From the cell containing the given text, extract its center point as [X, Y] coordinate. 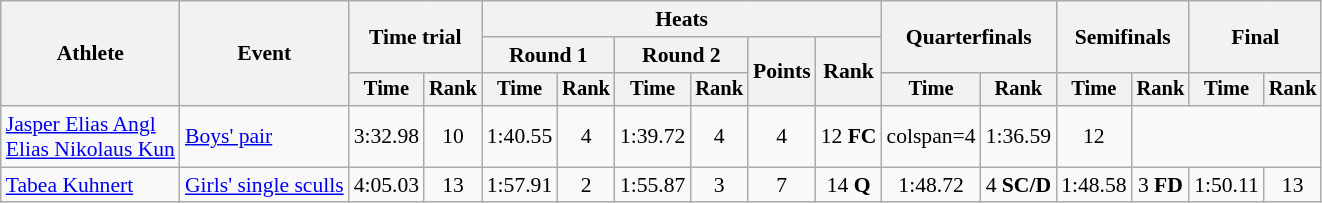
Time trial [416, 36]
Quarterfinals [970, 36]
Tabea Kuhnert [90, 185]
1:55.87 [652, 185]
7 [782, 185]
Round 1 [548, 55]
Girls' single sculls [264, 185]
12 FC [849, 136]
Round 2 [682, 55]
1:50.11 [1226, 185]
Heats [682, 19]
2 [586, 185]
Event [264, 54]
1:48.72 [932, 185]
1:57.91 [520, 185]
1:48.58 [1094, 185]
Final [1255, 36]
3 FD [1161, 185]
10 [453, 136]
colspan=4 [932, 136]
Boys' pair [264, 136]
Points [782, 72]
Semifinals [1122, 36]
3 [719, 185]
4:05.03 [386, 185]
3:32.98 [386, 136]
Jasper Elias AnglElias Nikolaus Kun [90, 136]
1:40.55 [520, 136]
Athlete [90, 54]
4 SC/D [1019, 185]
1:36.59 [1019, 136]
1:39.72 [652, 136]
12 [1094, 136]
14 Q [849, 185]
